Extract the (X, Y) coordinate from the center of the cell holding the provided text.  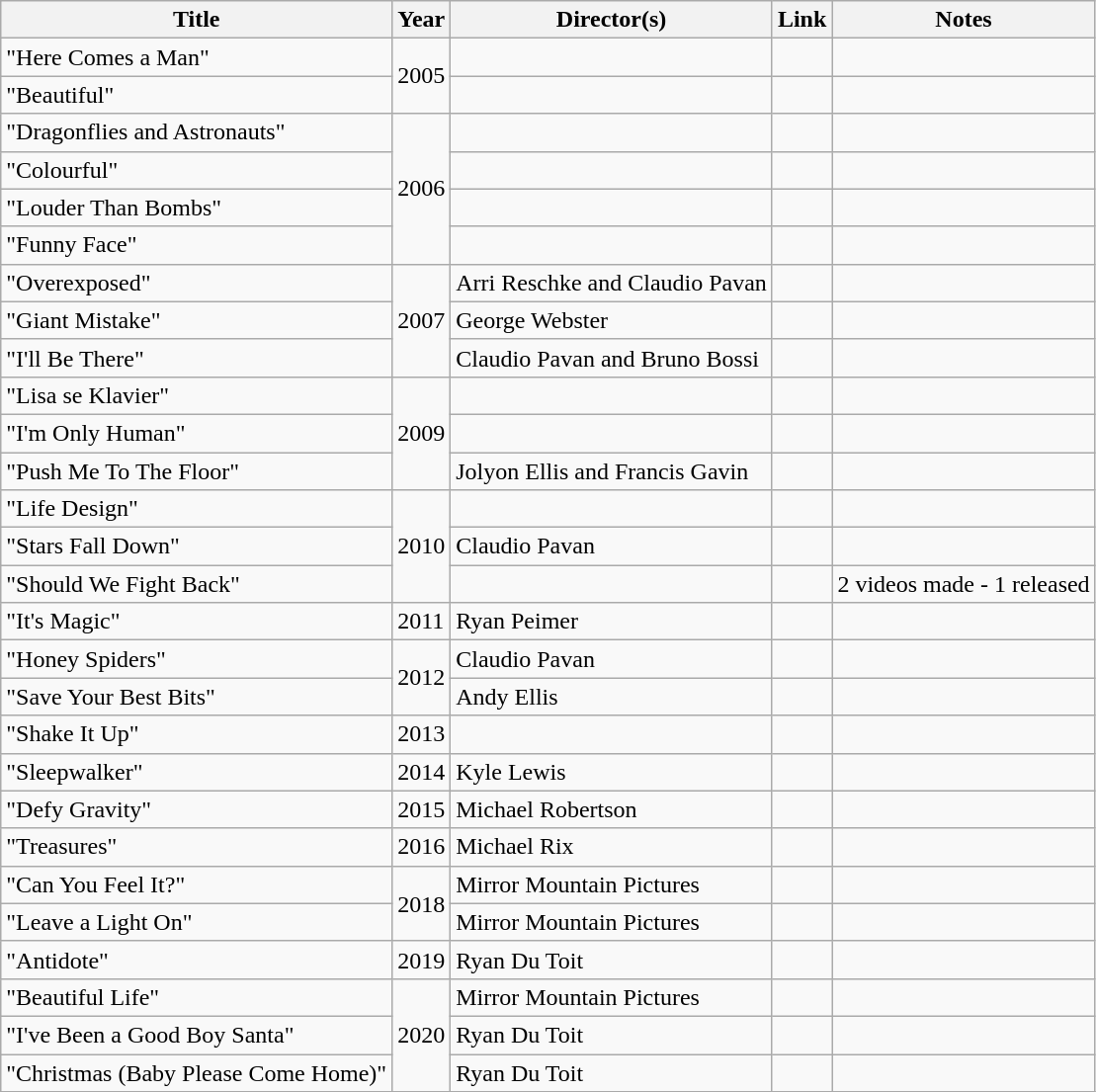
"Push Me To The Floor" (197, 471)
Title (197, 20)
Claudio Pavan and Bruno Bossi (612, 358)
Notes (964, 20)
2020 (421, 1035)
2 videos made - 1 released (964, 584)
2010 (421, 546)
Arri Reschke and Claudio Pavan (612, 283)
Ryan Peimer (612, 622)
2011 (421, 622)
2006 (421, 189)
"Life Design" (197, 509)
Kyle Lewis (612, 772)
"Overexposed" (197, 283)
George Webster (612, 320)
"Lisa se Klavier" (197, 395)
2014 (421, 772)
Andy Ellis (612, 697)
"I've Been a Good Boy Santa" (197, 1035)
"Shake It Up" (197, 734)
2018 (421, 903)
"Louder Than Bombs" (197, 208)
"Save Your Best Bits" (197, 697)
"Colourful" (197, 170)
"Honey Spiders" (197, 659)
Director(s) (612, 20)
"Can You Feel It?" (197, 884)
Jolyon Ellis and Francis Gavin (612, 471)
2015 (421, 809)
"Funny Face" (197, 245)
Link (801, 20)
2007 (421, 320)
2013 (421, 734)
2019 (421, 960)
2016 (421, 847)
"I'm Only Human" (197, 433)
"Dragonflies and Astronauts" (197, 132)
2005 (421, 76)
"Antidote" (197, 960)
"Leave a Light On" (197, 922)
"Treasures" (197, 847)
"Sleepwalker" (197, 772)
"Beautiful" (197, 95)
Year (421, 20)
"Should We Fight Back" (197, 584)
Michael Rix (612, 847)
2012 (421, 678)
"Beautiful Life" (197, 997)
Michael Robertson (612, 809)
"I'll Be There" (197, 358)
"It's Magic" (197, 622)
"Defy Gravity" (197, 809)
"Christmas (Baby Please Come Home)" (197, 1072)
"Giant Mistake" (197, 320)
"Stars Fall Down" (197, 546)
"Here Comes a Man" (197, 57)
2009 (421, 433)
